Extract the [X, Y] coordinate from the center of the cell holding the provided text.  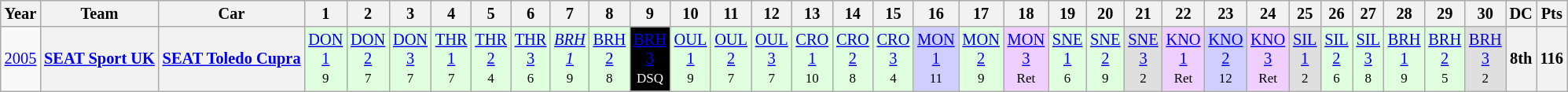
DON27 [368, 59]
24 [1268, 13]
2005 [20, 59]
DON19 [325, 59]
13 [812, 13]
OUL37 [772, 59]
29 [1445, 13]
KNO3Ret [1268, 59]
SEAT Sport UK [99, 59]
BRH28 [610, 59]
10 [691, 13]
23 [1225, 13]
SIL38 [1368, 59]
14 [853, 13]
18 [1026, 13]
BRH3DSQ [650, 59]
SIL26 [1336, 59]
19 [1067, 13]
21 [1143, 13]
4 [451, 13]
8th [1522, 59]
CRO34 [894, 59]
1 [325, 13]
11 [731, 13]
28 [1405, 13]
26 [1336, 13]
MON3Ret [1026, 59]
DON37 [410, 59]
SIL12 [1305, 59]
Team [99, 13]
SNE16 [1067, 59]
116 [1551, 59]
9 [650, 13]
8 [610, 13]
THR36 [531, 59]
OUL19 [691, 59]
CRO28 [853, 59]
Pts [1551, 13]
SEAT Toledo Cupra [232, 59]
15 [894, 13]
3 [410, 13]
DC [1522, 13]
KNO1Ret [1184, 59]
7 [569, 13]
5 [490, 13]
BRH32 [1485, 59]
6 [531, 13]
17 [981, 13]
20 [1105, 13]
25 [1305, 13]
SNE32 [1143, 59]
30 [1485, 13]
Year [20, 13]
CRO110 [812, 59]
SNE29 [1105, 59]
THR24 [490, 59]
THR17 [451, 59]
MON111 [935, 59]
OUL27 [731, 59]
Car [232, 13]
MON29 [981, 59]
22 [1184, 13]
KNO212 [1225, 59]
12 [772, 13]
2 [368, 13]
27 [1368, 13]
16 [935, 13]
BRH25 [1445, 59]
